Return (X, Y) of the center of cell containing provided text 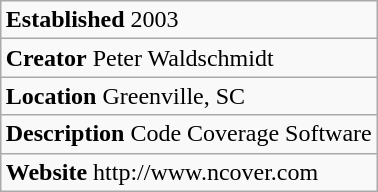
Website http://www.ncover.com (188, 172)
Description Code Coverage Software (188, 134)
Established 2003 (188, 20)
Location Greenville, SC (188, 96)
Creator Peter Waldschmidt (188, 58)
